Locate the cell with the specified text and output its (x, y) center coordinate. 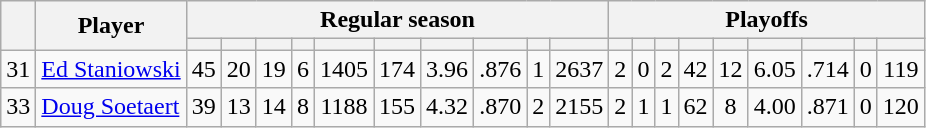
3.96 (448, 69)
.714 (828, 69)
42 (696, 69)
33 (18, 107)
174 (398, 69)
.876 (500, 69)
12 (730, 69)
2155 (580, 107)
1405 (344, 69)
1188 (344, 107)
120 (900, 107)
Playoffs (767, 20)
20 (238, 69)
6.05 (774, 69)
155 (398, 107)
Player (111, 26)
2637 (580, 69)
Regular season (398, 20)
.871 (828, 107)
14 (274, 107)
4.00 (774, 107)
Ed Staniowski (111, 69)
119 (900, 69)
31 (18, 69)
62 (696, 107)
45 (204, 69)
4.32 (448, 107)
.870 (500, 107)
Doug Soetaert (111, 107)
13 (238, 107)
19 (274, 69)
39 (204, 107)
6 (302, 69)
